For the text-containing cell, return its midpoint in [X, Y] coordinate format. 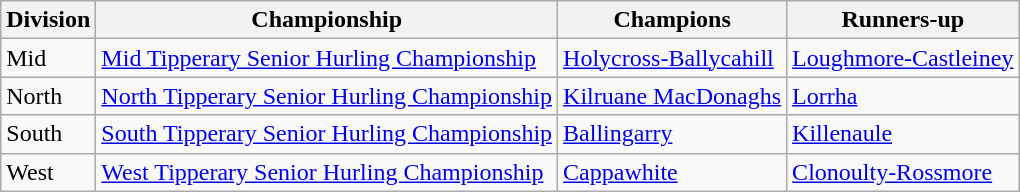
Ballingarry [672, 134]
Runners-up [903, 20]
Killenaule [903, 134]
Championship [327, 20]
Holycross-Ballycahill [672, 58]
Mid Tipperary Senior Hurling Championship [327, 58]
Kilruane MacDonaghs [672, 96]
North [48, 96]
Cappawhite [672, 172]
North Tipperary Senior Hurling Championship [327, 96]
Mid [48, 58]
Clonoulty-Rossmore [903, 172]
Loughmore-Castleiney [903, 58]
South [48, 134]
West Tipperary Senior Hurling Championship [327, 172]
Lorrha [903, 96]
South Tipperary Senior Hurling Championship [327, 134]
Champions [672, 20]
West [48, 172]
Division [48, 20]
